For the text-containing cell, return its midpoint in (x, y) coordinate format. 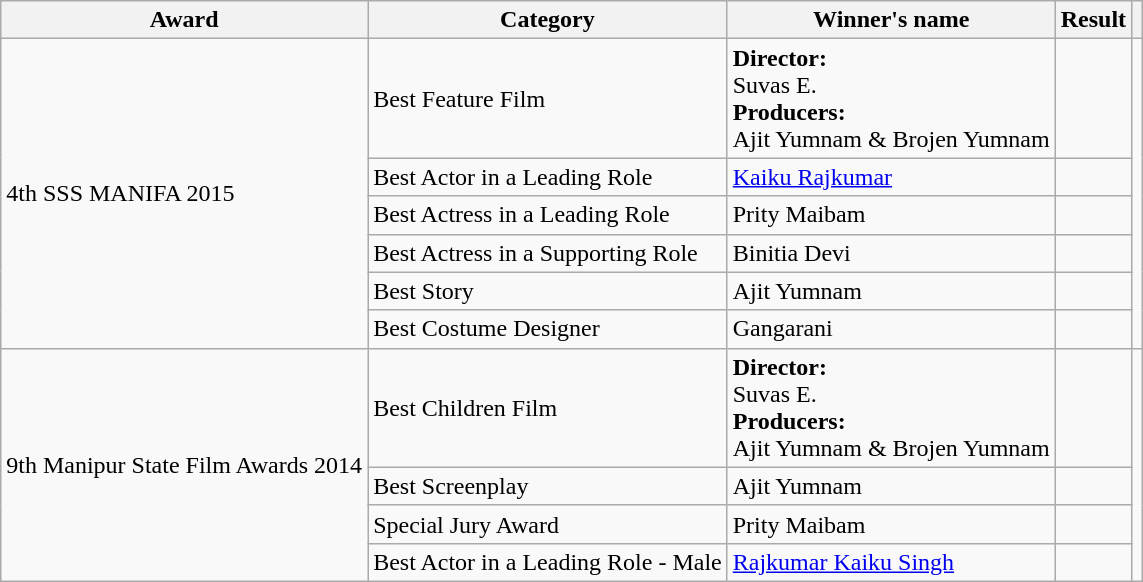
Best Actress in a Supporting Role (548, 253)
Winner's name (891, 20)
Best Actress in a Leading Role (548, 215)
Best Costume Designer (548, 329)
Award (184, 20)
Best Children Film (548, 408)
Category (548, 20)
4th SSS MANIFA 2015 (184, 194)
Best Screenplay (548, 486)
Best Story (548, 291)
Result (1093, 20)
Best Actor in a Leading Role (548, 177)
Binitia Devi (891, 253)
Rajkumar Kaiku Singh (891, 562)
Best Actor in a Leading Role - Male (548, 562)
Best Feature Film (548, 98)
Special Jury Award (548, 524)
Kaiku Rajkumar (891, 177)
9th Manipur State Film Awards 2014 (184, 464)
Gangarani (891, 329)
